Provide the (X, Y) coordinate of the cell's center where the given text is located.  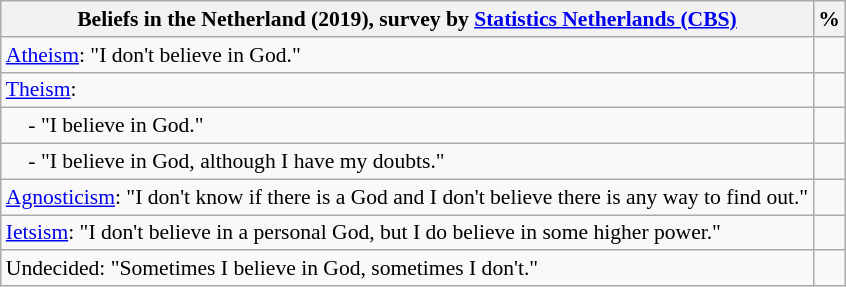
% (829, 19)
Undecided: "Sometimes I believe in God, sometimes I don't." (407, 269)
Atheism: "I don't believe in God." (407, 55)
- "I believe in God." (407, 126)
Agnosticism: "I don't know if there is a God and I don't believe there is any way to find out." (407, 197)
Beliefs in the Netherland (2019), survey by Statistics Netherlands (CBS) (407, 19)
Theism: (407, 90)
- "I believe in God, although I have my doubts." (407, 162)
Ietsism: "I don't believe in a personal God, but I do believe in some higher power." (407, 233)
